Find where the given text appears and provide that cell's center as (x, y) coordinate. 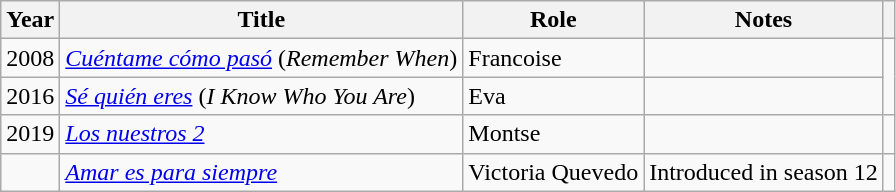
Title (262, 20)
Role (554, 20)
Francoise (554, 58)
Introduced in season 12 (764, 172)
Amar es para siempre (262, 172)
Los nuestros 2 (262, 134)
Cuéntame cómo pasó (Remember When) (262, 58)
Sé quién eres (I Know Who You Are) (262, 96)
Notes (764, 20)
2016 (30, 96)
2008 (30, 58)
Victoria Quevedo (554, 172)
Year (30, 20)
2019 (30, 134)
Eva (554, 96)
Montse (554, 134)
